Detect which cell encompasses the target text, then output its (X, Y) center coordinate. 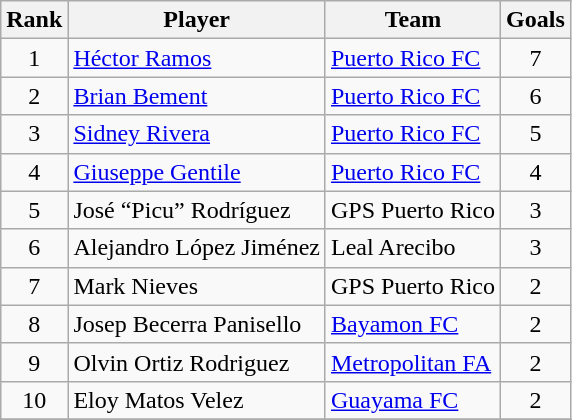
Josep Becerra Panisello (197, 324)
8 (34, 324)
1 (34, 58)
Player (197, 20)
Eloy Matos Velez (197, 400)
Bayamon FC (412, 324)
Metropolitan FA (412, 362)
Mark Nieves (197, 286)
9 (34, 362)
Olvin Ortiz Rodriguez (197, 362)
Goals (536, 20)
Team (412, 20)
Brian Bement (197, 96)
Héctor Ramos (197, 58)
Sidney Rivera (197, 134)
Leal Arecibo (412, 248)
Rank (34, 20)
Alejandro López Jiménez (197, 248)
José “Picu” Rodríguez (197, 210)
Guayama FC (412, 400)
Giuseppe Gentile (197, 172)
10 (34, 400)
